For the text-containing cell, return its midpoint in [X, Y] coordinate format. 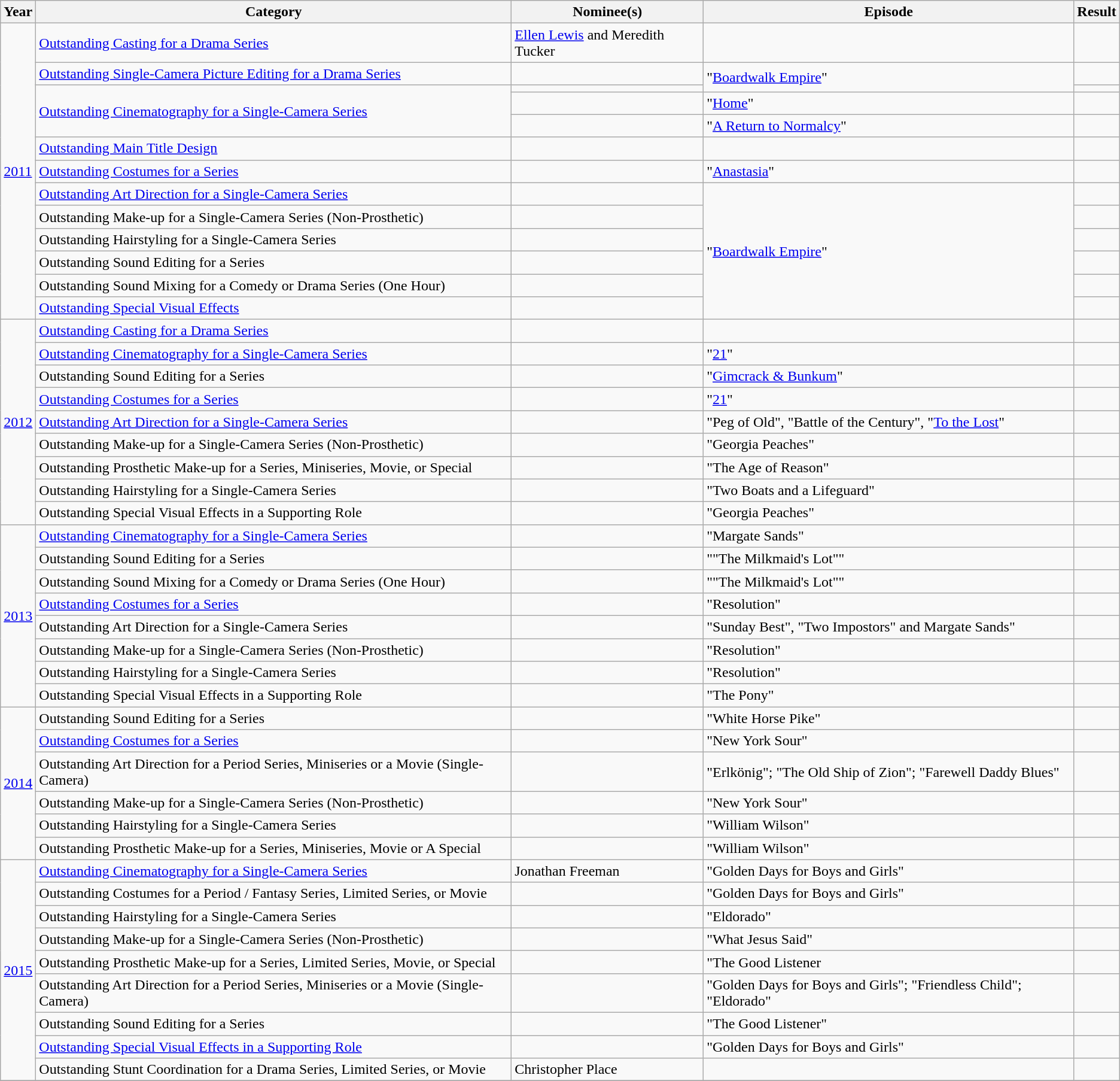
Year [18, 12]
Episode [889, 12]
Category [274, 12]
"White Horse Pike" [889, 718]
2014 [18, 783]
"The Good Listener" [889, 1024]
"A Return to Normalcy" [889, 126]
Outstanding Prosthetic Make-up for a Series, Miniseries, Movie, or Special [274, 467]
"Home" [889, 103]
Christopher Place [608, 1070]
"Anastasia" [889, 171]
Outstanding Stunt Coordination for a Drama Series, Limited Series, or Movie [274, 1070]
Ellen Lewis and Meredith Tucker [608, 43]
Outstanding Costumes for a Period / Fantasy Series, Limited Series, or Movie [274, 894]
"Golden Days for Boys and Girls"; "Friendless Child"; "Eldorado" [889, 992]
2012 [18, 423]
"Gimcrack & Bunkum" [889, 376]
"Peg of Old", "Battle of the Century", "To the Lost" [889, 422]
"The Pony" [889, 696]
"Margate Sands" [889, 536]
Nominee(s) [608, 12]
Result [1097, 12]
Outstanding Main Title Design [274, 148]
2011 [18, 171]
"Two Boats and a Lifeguard" [889, 490]
"Erlkönig"; "The Old Ship of Zion"; "Farewell Daddy Blues" [889, 772]
"What Jesus Said" [889, 939]
Outstanding Special Visual Effects [274, 308]
"The Age of Reason" [889, 467]
Outstanding Single-Camera Picture Editing for a Drama Series [274, 74]
2015 [18, 970]
Jonathan Freeman [608, 871]
"Sunday Best", "Two Impostors" and Margate Sands" [889, 627]
Outstanding Prosthetic Make-up for a Series, Miniseries, Movie or A Special [274, 848]
2013 [18, 615]
Outstanding Prosthetic Make-up for a Series, Limited Series, Movie, or Special [274, 962]
"The Good Listener [889, 962]
"Eldorado" [889, 916]
